Determine the (x, y) coordinate at the center of the cell enclosing the given text.  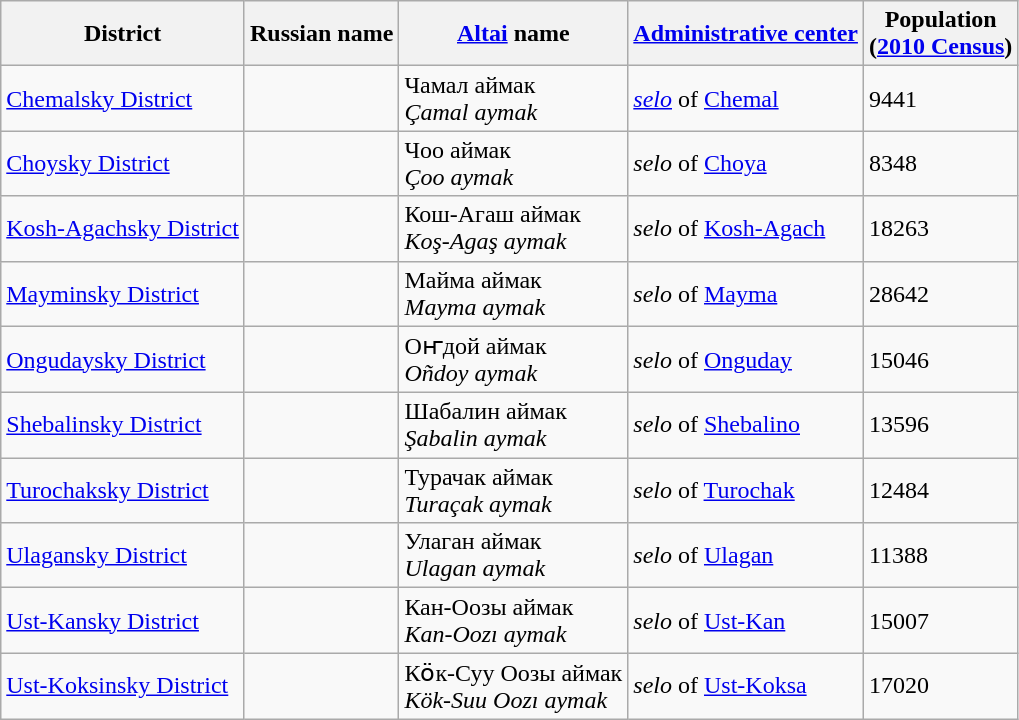
selo of Turochak (746, 490)
Kosh-Agachsky District (123, 228)
selo of Chemal (746, 98)
17020 (940, 686)
Ust-Kansky District (123, 620)
Russian name (321, 34)
selo of Ulagan (746, 556)
9441 (940, 98)
Майма аймакMayma aymak (514, 294)
Turochaksky District (123, 490)
Улаган аймакUlagan aymak (514, 556)
11388 (940, 556)
Кан-Оозы аймакKan-Oozı aymak (514, 620)
Шабалин аймакŞabalin aymak (514, 426)
Кош-Агаш аймакKoş-Agaş aymak (514, 228)
Ulagansky District (123, 556)
Чоо аймакÇoo aymak (514, 164)
selo of Kosh-Agach (746, 228)
Mayminsky District (123, 294)
Population(2010 Census) (940, 34)
12484 (940, 490)
selo of Choya (746, 164)
Shebalinsky District (123, 426)
Choysky District (123, 164)
Altai name (514, 34)
Турачак аймакTuraçak aymak (514, 490)
13596 (940, 426)
Ust-Koksinsky District (123, 686)
selo of Ust-Kan (746, 620)
Кӧк-Суу Оозы аймакKök-Suu Oozı aymak (514, 686)
Чамал аймакÇamal aymak (514, 98)
selo of Ust-Koksa (746, 686)
15007 (940, 620)
District (123, 34)
selo of Mayma (746, 294)
15046 (940, 360)
28642 (940, 294)
selo of Onguday (746, 360)
18263 (940, 228)
Administrative center (746, 34)
8348 (940, 164)
selo of Shebalino (746, 426)
Оҥдой аймакOñdoy aymak (514, 360)
Chemalsky District (123, 98)
Ongudaysky District (123, 360)
